From the cell containing the given text, extract its center point as [X, Y] coordinate. 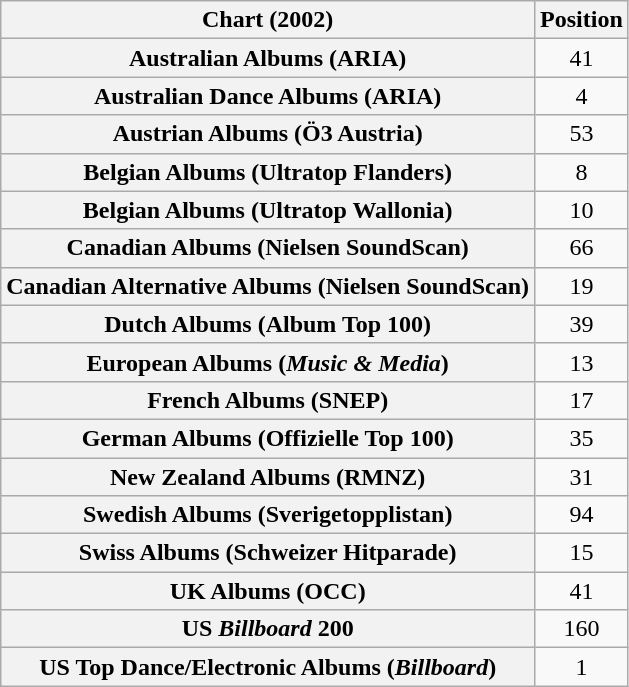
Australian Dance Albums (ARIA) [268, 96]
Belgian Albums (Ultratop Flanders) [268, 172]
4 [582, 96]
UK Albums (OCC) [268, 591]
39 [582, 324]
European Albums (Music & Media) [268, 362]
New Zealand Albums (RMNZ) [268, 477]
1 [582, 667]
Swedish Albums (Sverigetopplistan) [268, 515]
8 [582, 172]
10 [582, 210]
17 [582, 400]
Dutch Albums (Album Top 100) [268, 324]
Position [582, 20]
French Albums (SNEP) [268, 400]
Belgian Albums (Ultratop Wallonia) [268, 210]
19 [582, 286]
35 [582, 438]
US Billboard 200 [268, 629]
94 [582, 515]
66 [582, 248]
13 [582, 362]
German Albums (Offizielle Top 100) [268, 438]
Canadian Alternative Albums (Nielsen SoundScan) [268, 286]
15 [582, 553]
53 [582, 134]
US Top Dance/Electronic Albums (Billboard) [268, 667]
160 [582, 629]
Swiss Albums (Schweizer Hitparade) [268, 553]
Chart (2002) [268, 20]
Canadian Albums (Nielsen SoundScan) [268, 248]
Austrian Albums (Ö3 Austria) [268, 134]
Australian Albums (ARIA) [268, 58]
31 [582, 477]
